Search for the cell housing the specified text and yield its [x, y] center coordinate. 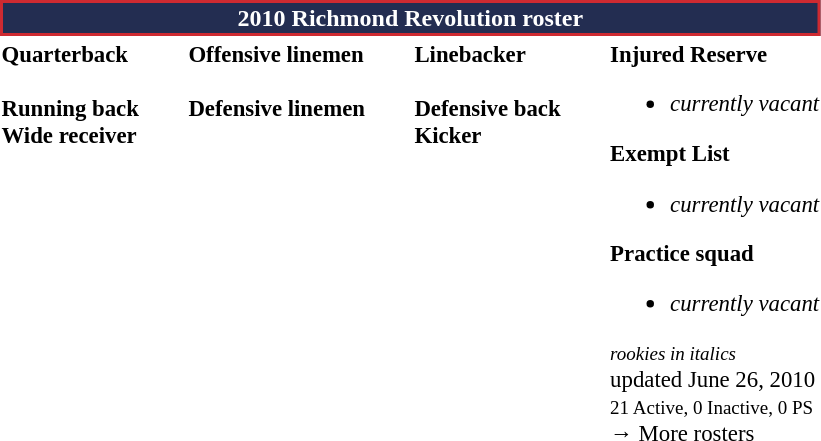
2010 Richmond Revolution roster [410, 18]
